For the text-containing cell, return its midpoint in [x, y] coordinate format. 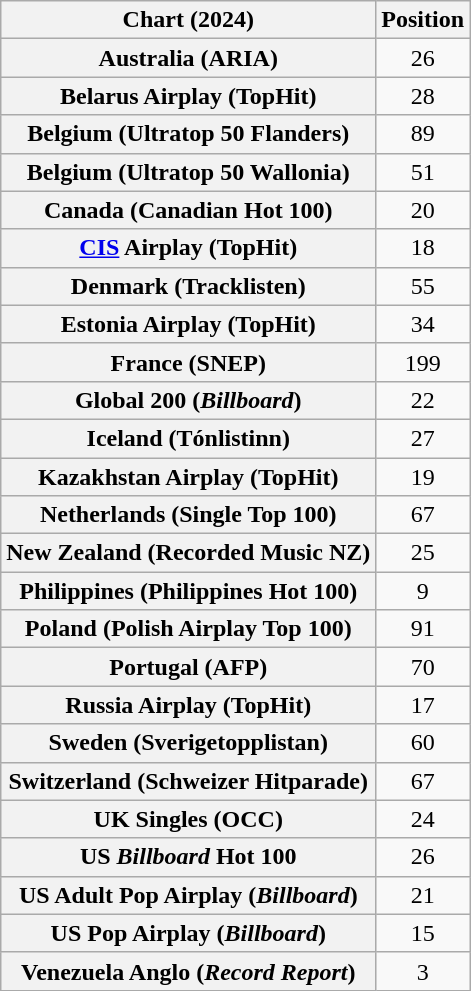
Position [423, 20]
Netherlands (Single Top 100) [188, 515]
24 [423, 819]
28 [423, 96]
55 [423, 286]
Poland (Polish Airplay Top 100) [188, 629]
17 [423, 705]
89 [423, 134]
27 [423, 438]
Sweden (Sverigetopplistan) [188, 743]
UK Singles (OCC) [188, 819]
34 [423, 324]
15 [423, 933]
Belarus Airplay (TopHit) [188, 96]
Global 200 (Billboard) [188, 400]
70 [423, 667]
Russia Airplay (TopHit) [188, 705]
25 [423, 553]
91 [423, 629]
9 [423, 591]
Venezuela Anglo (Record Report) [188, 971]
Belgium (Ultratop 50 Flanders) [188, 134]
Philippines (Philippines Hot 100) [188, 591]
20 [423, 210]
Australia (ARIA) [188, 58]
Portugal (AFP) [188, 667]
60 [423, 743]
US Adult Pop Airplay (Billboard) [188, 895]
US Pop Airplay (Billboard) [188, 933]
Chart (2024) [188, 20]
New Zealand (Recorded Music NZ) [188, 553]
51 [423, 172]
Iceland (Tónlistinn) [188, 438]
3 [423, 971]
Switzerland (Schweizer Hitparade) [188, 781]
199 [423, 362]
22 [423, 400]
21 [423, 895]
19 [423, 477]
Estonia Airplay (TopHit) [188, 324]
France (SNEP) [188, 362]
CIS Airplay (TopHit) [188, 248]
Kazakhstan Airplay (TopHit) [188, 477]
Canada (Canadian Hot 100) [188, 210]
18 [423, 248]
Denmark (Tracklisten) [188, 286]
Belgium (Ultratop 50 Wallonia) [188, 172]
US Billboard Hot 100 [188, 857]
